Search for the cell housing the specified text and yield its [x, y] center coordinate. 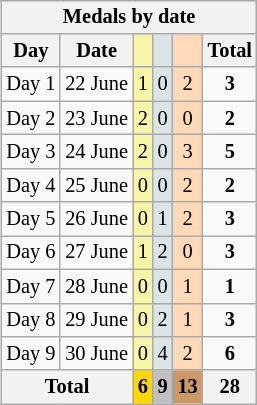
5 [230, 152]
Day 1 [30, 84]
Day 8 [30, 320]
Day 5 [30, 219]
28 [230, 387]
27 June [96, 253]
9 [163, 387]
Day [30, 51]
23 June [96, 118]
30 June [96, 354]
Day 4 [30, 185]
Day 3 [30, 152]
Medals by date [128, 17]
Day 2 [30, 118]
29 June [96, 320]
Day 9 [30, 354]
24 June [96, 152]
25 June [96, 185]
4 [163, 354]
22 June [96, 84]
28 June [96, 286]
Day 6 [30, 253]
26 June [96, 219]
13 [188, 387]
Day 7 [30, 286]
Date [96, 51]
